Output the (X, Y) coordinate of the center of the cell containing the given text.  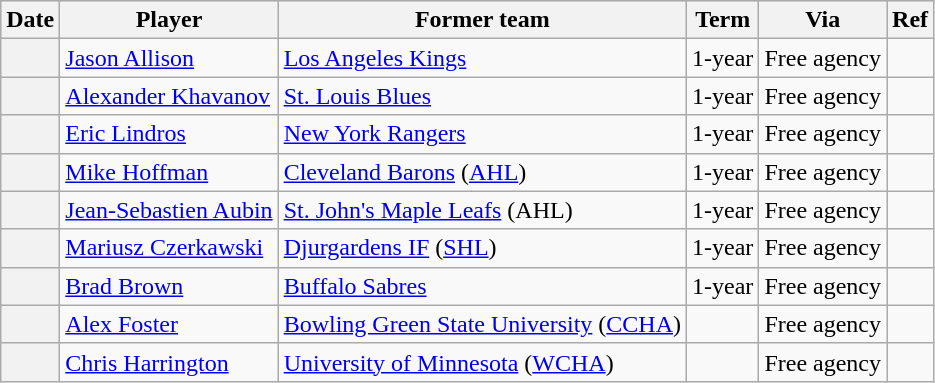
Bowling Green State University (CCHA) (482, 324)
Former team (482, 20)
New York Rangers (482, 134)
Jean-Sebastien Aubin (169, 210)
Ref (910, 20)
Alex Foster (169, 324)
Via (823, 20)
Buffalo Sabres (482, 286)
Jason Allison (169, 58)
Brad Brown (169, 286)
St. Louis Blues (482, 96)
Los Angeles Kings (482, 58)
Chris Harrington (169, 362)
Alexander Khavanov (169, 96)
St. John's Maple Leafs (AHL) (482, 210)
Cleveland Barons (AHL) (482, 172)
Eric Lindros (169, 134)
Djurgardens IF (SHL) (482, 248)
Mariusz Czerkawski (169, 248)
Mike Hoffman (169, 172)
University of Minnesota (WCHA) (482, 362)
Player (169, 20)
Term (723, 20)
Date (30, 20)
